Provide the (X, Y) coordinate of the cell's center where the given text is located.  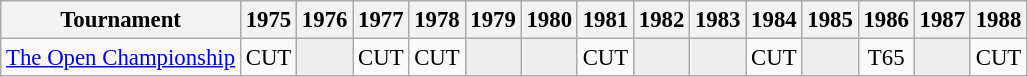
1987 (942, 20)
Tournament (121, 20)
1981 (605, 20)
1975 (268, 20)
1979 (493, 20)
1983 (718, 20)
1977 (381, 20)
The Open Championship (121, 58)
1984 (774, 20)
1982 (661, 20)
1986 (886, 20)
1985 (830, 20)
1988 (998, 20)
T65 (886, 58)
1976 (325, 20)
1980 (549, 20)
1978 (437, 20)
